Scan for the cell matching the given text and deliver its (X, Y) coordinate at center. 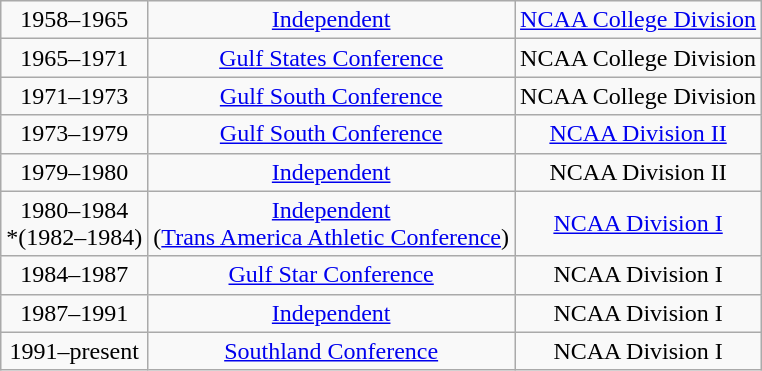
1984–1987 (74, 275)
1991–present (74, 351)
Gulf Star Conference (332, 275)
1971–1973 (74, 96)
1973–1979 (74, 134)
Gulf States Conference (332, 58)
1958–1965 (74, 20)
Independent(Trans America Athletic Conference) (332, 224)
Southland Conference (332, 351)
1987–1991 (74, 313)
1965–1971 (74, 58)
1980–1984*(1982–1984) (74, 224)
1979–1980 (74, 172)
